Determine the [x, y] coordinate at the center of the cell enclosing the given text.  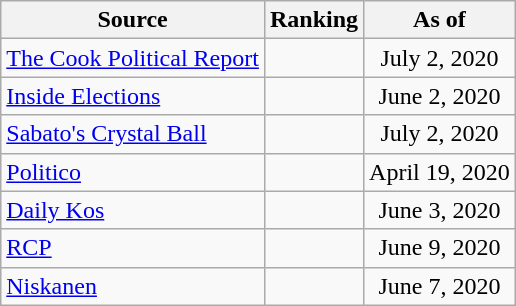
June 7, 2020 [440, 286]
Daily Kos [133, 210]
Politico [133, 172]
June 2, 2020 [440, 96]
As of [440, 20]
June 9, 2020 [440, 248]
April 19, 2020 [440, 172]
Ranking [314, 20]
The Cook Political Report [133, 58]
June 3, 2020 [440, 210]
Niskanen [133, 286]
Source [133, 20]
Sabato's Crystal Ball [133, 134]
Inside Elections [133, 96]
RCP [133, 248]
